Detect which cell encompasses the target text, then output its [X, Y] center coordinate. 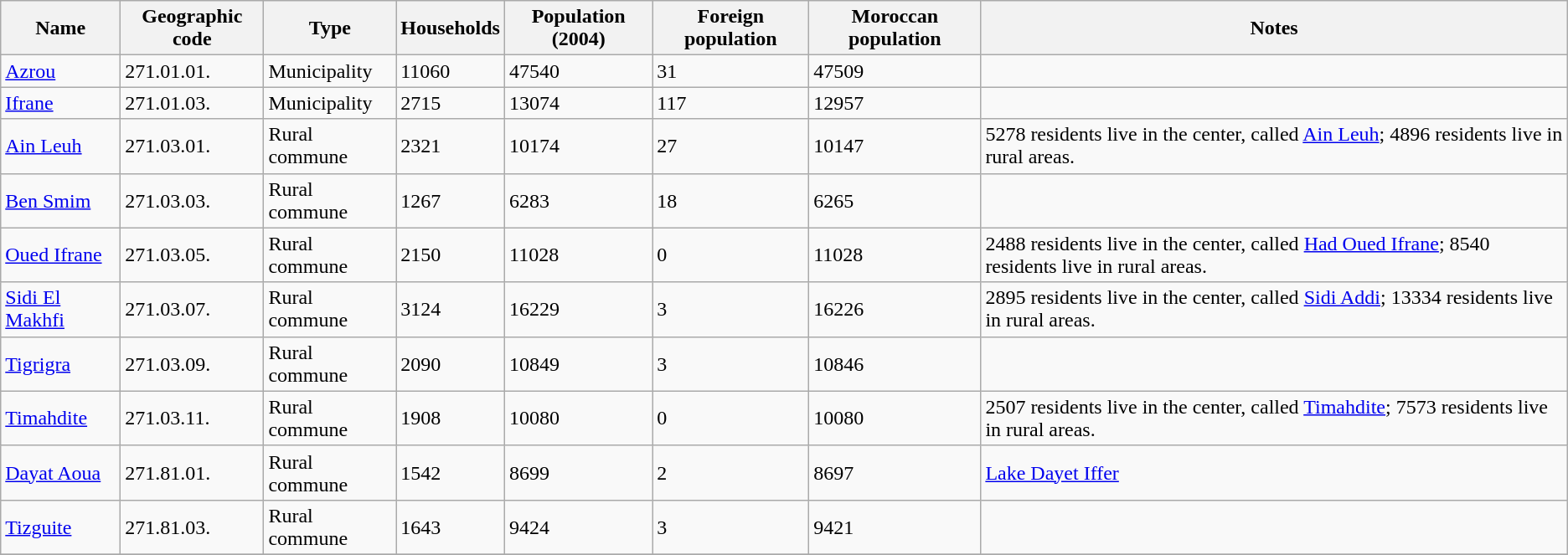
5278 residents live in the center, called Ain Leuh; 4896 residents live in rural areas. [1274, 146]
271.03.09. [193, 363]
3124 [451, 310]
10846 [895, 363]
8697 [895, 472]
1542 [451, 472]
Lake Dayet Iffer [1274, 472]
Ben Smim [60, 201]
Name [60, 28]
Foreign population [730, 28]
47540 [578, 71]
Ain Leuh [60, 146]
Tizguite [60, 527]
Geographic code [193, 28]
10174 [578, 146]
6283 [578, 201]
1643 [451, 527]
10147 [895, 146]
2090 [451, 363]
47509 [895, 71]
Households [451, 28]
271.03.11. [193, 419]
9424 [578, 527]
Oued Ifrane [60, 254]
1908 [451, 419]
271.01.03. [193, 103]
6265 [895, 201]
2321 [451, 146]
271.03.05. [193, 254]
Sidi El Makhfi [60, 310]
Azrou [60, 71]
16229 [578, 310]
18 [730, 201]
271.01.01. [193, 71]
Moroccan population [895, 28]
2715 [451, 103]
13074 [578, 103]
2895 residents live in the center, called Sidi Addi; 13334 residents live in rural areas. [1274, 310]
2 [730, 472]
Timahdite [60, 419]
10849 [578, 363]
12957 [895, 103]
31 [730, 71]
271.03.07. [193, 310]
Ifrane [60, 103]
27 [730, 146]
2488 residents live in the center, called Had Oued Ifrane; 8540 residents live in rural areas. [1274, 254]
Type [330, 28]
271.03.03. [193, 201]
271.81.01. [193, 472]
Dayat Aoua [60, 472]
117 [730, 103]
8699 [578, 472]
271.81.03. [193, 527]
Population (2004) [578, 28]
9421 [895, 527]
1267 [451, 201]
2150 [451, 254]
Notes [1274, 28]
271.03.01. [193, 146]
Tigrigra [60, 363]
16226 [895, 310]
2507 residents live in the center, called Timahdite; 7573 residents live in rural areas. [1274, 419]
11060 [451, 71]
